Find where the given text appears and provide that cell's center as [x, y] coordinate. 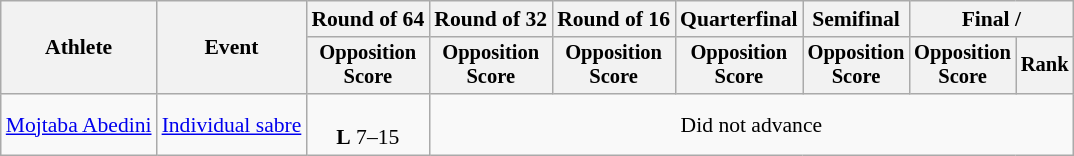
Rank [1045, 66]
Round of 64 [368, 19]
Semifinal [856, 19]
Quarterfinal [739, 19]
Event [232, 48]
Athlete [79, 48]
Round of 32 [490, 19]
Mojtaba Abedini [79, 124]
Final / [991, 19]
Did not advance [751, 124]
Round of 16 [614, 19]
Individual sabre [232, 124]
L 7–15 [368, 124]
